For the text-containing cell, return its midpoint in (X, Y) coordinate format. 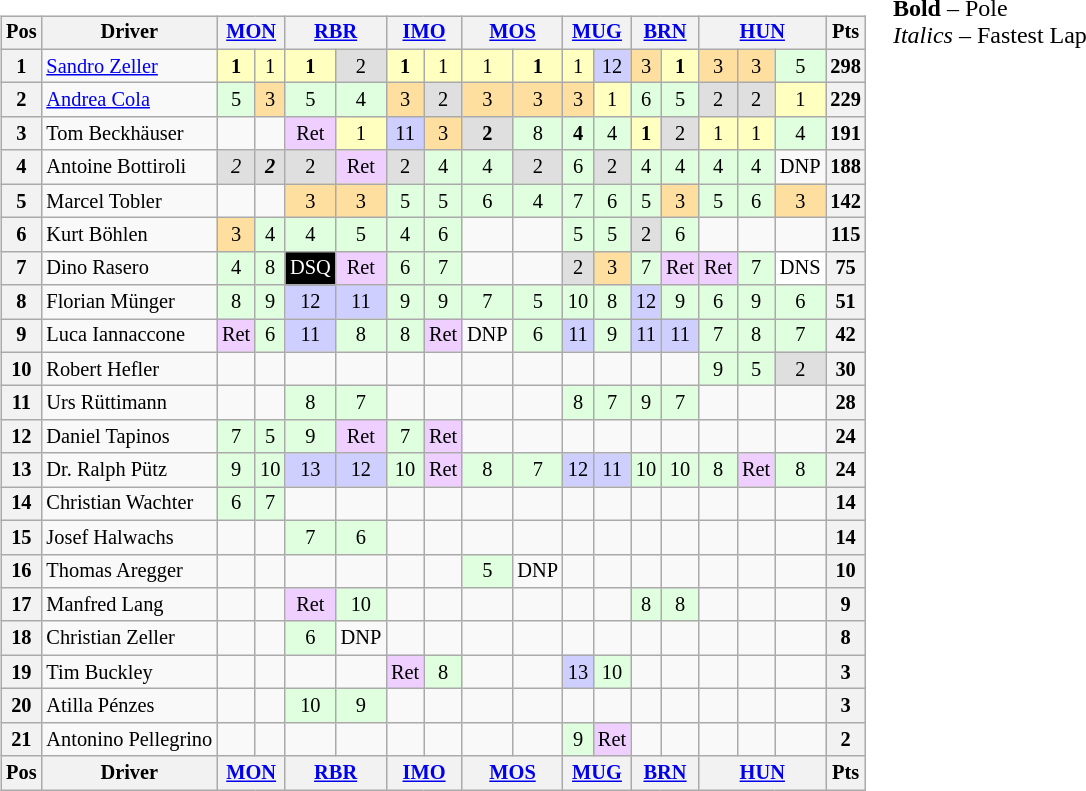
Kurt Böhlen (129, 235)
Dr. Ralph Pütz (129, 470)
Andrea Cola (129, 100)
Tom Beckhäuser (129, 134)
18 (21, 638)
51 (846, 302)
15 (21, 537)
75 (846, 268)
Thomas Aregger (129, 571)
229 (846, 100)
Christian Zeller (129, 638)
Luca Iannaccone (129, 336)
Urs Rüttimann (129, 403)
19 (21, 672)
Antonino Pellegrino (129, 739)
16 (21, 571)
DNS (800, 268)
Robert Hefler (129, 369)
Manfred Lang (129, 605)
Antoine Bottiroli (129, 167)
Dino Rasero (129, 268)
Daniel Tapinos (129, 437)
28 (846, 403)
42 (846, 336)
30 (846, 369)
DSQ (310, 268)
Sandro Zeller (129, 66)
Florian Münger (129, 302)
Marcel Tobler (129, 201)
17 (21, 605)
Tim Buckley (129, 672)
Christian Wachter (129, 504)
298 (846, 66)
Josef Halwachs (129, 537)
21 (21, 739)
142 (846, 201)
191 (846, 134)
20 (21, 706)
Atilla Pénzes (129, 706)
188 (846, 167)
115 (846, 235)
